Provide the (X, Y) coordinate of the cell's center where the given text is located.  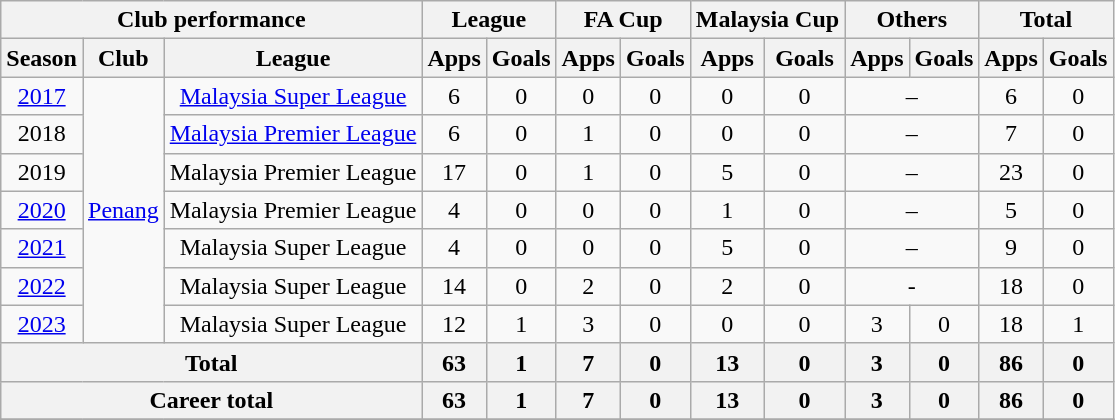
2019 (42, 172)
Penang (123, 210)
23 (1011, 172)
Season (42, 58)
Others (912, 20)
Club performance (212, 20)
2022 (42, 286)
2018 (42, 134)
Malaysia Cup (767, 20)
12 (454, 324)
2023 (42, 324)
9 (1011, 248)
2021 (42, 248)
FA Cup (623, 20)
17 (454, 172)
2017 (42, 96)
2020 (42, 210)
14 (454, 286)
Career total (212, 400)
Club (123, 58)
- (912, 286)
